Locate the cell with the specified text and output its [x, y] center coordinate. 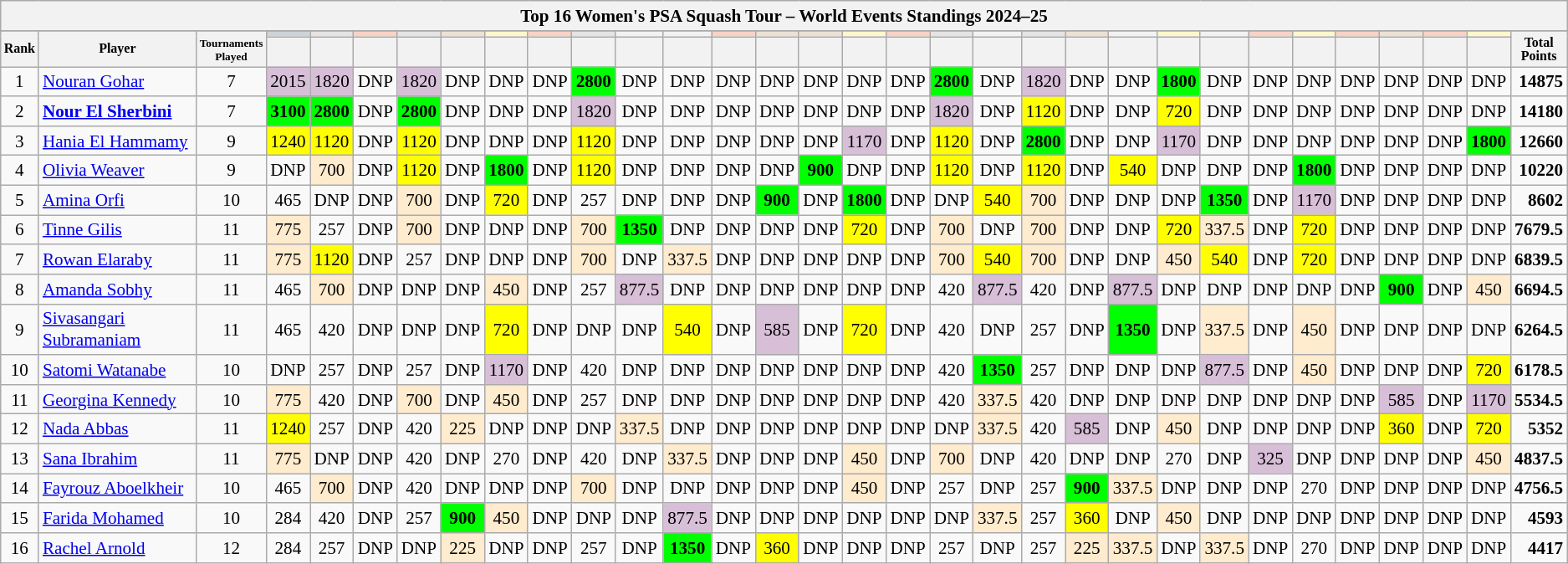
Nour El Sherbini [117, 110]
Nouran Gohar [117, 82]
Rank [20, 49]
6694.5 [1539, 290]
Farida Mohamed [117, 517]
4593 [1539, 517]
325 [1270, 459]
4756.5 [1539, 489]
4 [20, 171]
Sana Ibrahim [117, 459]
14180 [1539, 110]
3100 [288, 110]
12660 [1539, 141]
16 [20, 547]
14875 [1539, 82]
Amanda Sobhy [117, 290]
Nada Abbas [117, 428]
3 [20, 141]
Hania El Hammamy [117, 141]
1 [20, 82]
6 [20, 229]
6839.5 [1539, 259]
TournamentsPlayed [232, 49]
Olivia Weaver [117, 171]
Top 16 Women's PSA Squash Tour – World Events Standings 2024–25 [784, 15]
7679.5 [1539, 229]
8602 [1539, 199]
14 [20, 489]
Fayrouz Aboelkheir [117, 489]
8 [20, 290]
6264.5 [1539, 330]
Player [117, 49]
TotalPoints [1539, 49]
Rowan Elaraby [117, 259]
10220 [1539, 171]
15 [20, 517]
4837.5 [1539, 459]
2 [20, 110]
Tinne Gilis [117, 229]
4417 [1539, 547]
13 [20, 459]
Satomi Watanabe [117, 370]
5534.5 [1539, 398]
5 [20, 199]
2015 [288, 82]
6178.5 [1539, 370]
Sivasangari Subramaniam [117, 330]
Rachel Arnold [117, 547]
Amina Orfi [117, 199]
Georgina Kennedy [117, 398]
5352 [1539, 428]
